Provide the (x, y) coordinate of the cell's center where the given text is located.  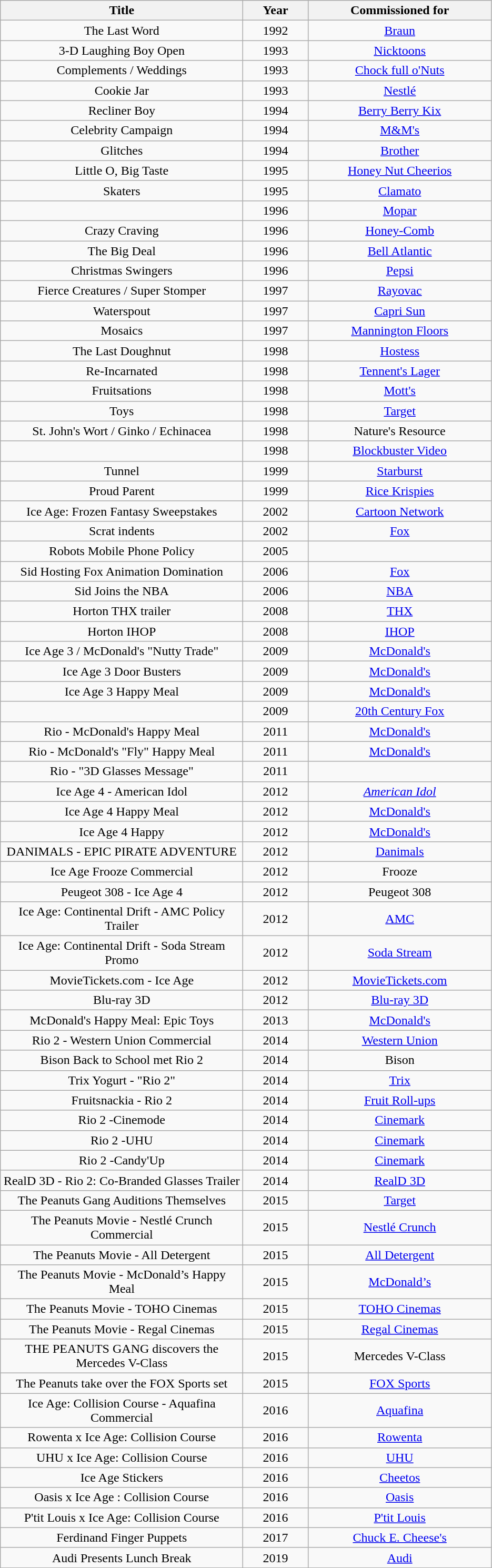
Ice Age: Continental Drift - Soda Stream Promo (122, 953)
Year (276, 11)
Peugeot 308 - Ice Age 4 (122, 892)
The Last Doughnut (122, 351)
FOX Sports (400, 1383)
P'tit Louis x Ice Age: Collision Course (122, 1517)
Bell Atlantic (400, 251)
Bison (400, 1060)
Peugeot 308 (400, 892)
The Peanuts Movie - Regal Cinemas (122, 1329)
Recliner Boy (122, 110)
The Peanuts Gang Auditions Themselves (122, 1200)
Pepsi (400, 271)
Ice Age: Frozen Fantasy Sweepstakes (122, 511)
Ice Age: Continental Drift - AMC Policy Trailer (122, 919)
Complements / Weddings (122, 71)
Fruit Roll-ups (400, 1100)
Cheetos (400, 1477)
Christmas Swingers (122, 271)
Glitches (122, 150)
Ferdinand Finger Puppets (122, 1537)
Clamato (400, 190)
DANIMALS - EPIC PIRATE ADVENTURE (122, 851)
Nicktoons (400, 51)
Ice Age 4 Happy (122, 831)
Proud Parent (122, 491)
Sid Joins the NBA (122, 591)
Ice Age 3 Door Busters (122, 671)
All Detergent (400, 1255)
Fruitsnackia - Rio 2 (122, 1100)
The Peanuts Movie - Nestlé Crunch Commercial (122, 1227)
Crazy Craving (122, 230)
Rio - "3D Glasses Message" (122, 771)
Bison Back to School met Rio 2 (122, 1060)
St. John's Wort / Ginko / Echinacea (122, 431)
Waterspout (122, 311)
Title (122, 11)
Soda Stream (400, 953)
Rio - McDonald's "Fly" Happy Meal (122, 751)
Robots Mobile Phone Policy (122, 551)
Brother (400, 150)
McDonald’s (400, 1282)
Rio 2 -UHU (122, 1140)
Tennent's Lager (400, 371)
Rio 2 -Candy'Up (122, 1160)
Commissioned for (400, 11)
Rio 2 - Western Union Commercial (122, 1040)
The Peanuts take over the FOX Sports set (122, 1383)
The Peanuts Movie - McDonald’s Happy Meal (122, 1282)
Oasis (400, 1497)
P'tit Louis (400, 1517)
The Big Deal (122, 251)
Rayovac (400, 291)
Fruitsations (122, 391)
3-D Laughing Boy Open (122, 51)
Nestlé (400, 91)
Chuck E. Cheese's (400, 1537)
Celebrity Campaign (122, 130)
Horton THX trailer (122, 611)
20th Century Fox (400, 711)
Rio - McDonald's Happy Meal (122, 731)
UHU (400, 1458)
AMC (400, 919)
Hostess (400, 351)
NBA (400, 591)
2013 (276, 1020)
Mott's (400, 391)
RealD 3D - Rio 2: Co-Branded Glasses Trailer (122, 1180)
Scrat indents (122, 531)
Little O, Big Taste (122, 170)
Berry Berry Kix (400, 110)
Honey Nut Cheerios (400, 170)
Oasis x Ice Age : Collision Course (122, 1497)
TOHO Cinemas (400, 1309)
Rice Krispies (400, 491)
Ice Age: Collision Course - Aquafina Commercial (122, 1410)
Horton IHOP (122, 631)
Ice Age 4 Happy Meal (122, 811)
Nature's Resource (400, 431)
Rowenta (400, 1438)
RealD 3D (400, 1180)
2005 (276, 551)
Capri Sun (400, 311)
Frooze (400, 871)
Tunnel (122, 471)
The Peanuts Movie - TOHO Cinemas (122, 1309)
Rowenta x Ice Age: Collision Course (122, 1438)
Mosaics (122, 331)
Blockbuster Video (400, 451)
Danimals (400, 851)
Ice Age 3 Happy Meal (122, 691)
Ice Age Stickers (122, 1477)
Re-Incarnated (122, 371)
Braun (400, 31)
Ice Age 3 / McDonald's "Nutty Trade" (122, 651)
Sid Hosting Fox Animation Domination (122, 571)
1992 (276, 31)
Ice Age 4 - American Idol (122, 791)
The Peanuts Movie - All Detergent (122, 1255)
2019 (276, 1557)
McDonald's Happy Meal: Epic Toys (122, 1020)
Mopar (400, 210)
Honey-Comb (400, 230)
Chock full o'Nuts (400, 71)
Regal Cinemas (400, 1329)
Cookie Jar (122, 91)
Fierce Creatures / Super Stomper (122, 291)
Trix (400, 1080)
Rio 2 -Cinemode (122, 1120)
2017 (276, 1537)
Cartoon Network (400, 511)
M&M's (400, 130)
Mannington Floors (400, 331)
MovieTickets.com (400, 980)
Skaters (122, 190)
Starburst (400, 471)
Aquafina (400, 1410)
Mercedes V-Class (400, 1356)
Audi (400, 1557)
Trix Yogurt - "Rio 2" (122, 1080)
Western Union (400, 1040)
IHOP (400, 631)
Ice Age Frooze Commercial (122, 871)
American Idol (400, 791)
Nestlé Crunch (400, 1227)
UHU x Ice Age: Collision Course (122, 1458)
MovieTickets.com - Ice Age (122, 980)
The Last Word (122, 31)
Toys (122, 411)
THX (400, 611)
Audi Presents Lunch Break (122, 1557)
THE PEANUTS GANG discovers the Mercedes V-Class (122, 1356)
